Capture the cell that displays the provided text and extract its (X, Y) central coordinate. 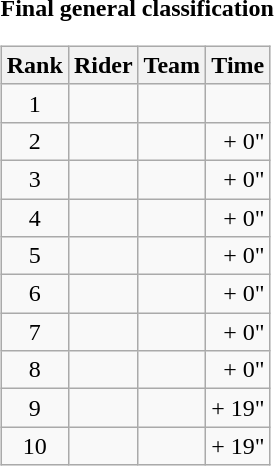
9 (34, 408)
8 (34, 370)
5 (34, 256)
7 (34, 332)
1 (34, 103)
Rider (103, 65)
Time (238, 65)
Rank (34, 65)
Team (172, 65)
6 (34, 294)
4 (34, 217)
3 (34, 179)
2 (34, 141)
10 (34, 446)
